Identify which cell holds the provided text, then report its [x, y] central coordinate. 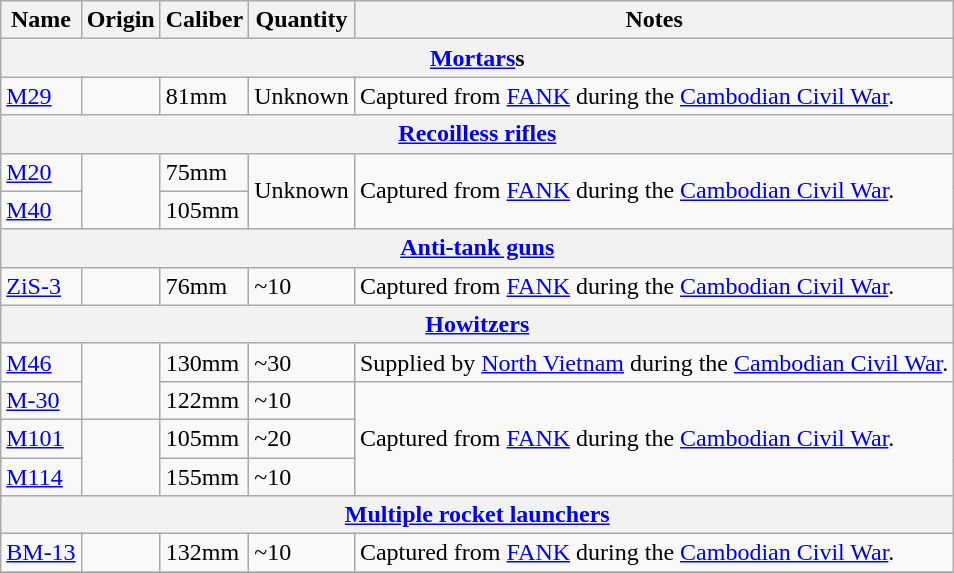
Howitzers [478, 324]
BM-13 [41, 553]
Caliber [204, 20]
Notes [654, 20]
ZiS-3 [41, 286]
M114 [41, 477]
Anti-tank guns [478, 248]
M-30 [41, 400]
M29 [41, 96]
Recoilless rifles [478, 134]
Origin [120, 20]
76mm [204, 286]
~20 [302, 438]
~30 [302, 362]
75mm [204, 172]
Mortarss [478, 58]
130mm [204, 362]
155mm [204, 477]
132mm [204, 553]
Name [41, 20]
Supplied by North Vietnam during the Cambodian Civil War. [654, 362]
M46 [41, 362]
M20 [41, 172]
M40 [41, 210]
Multiple rocket launchers [478, 515]
M101 [41, 438]
81mm [204, 96]
Quantity [302, 20]
122mm [204, 400]
